Capture the cell that displays the provided text and extract its (x, y) central coordinate. 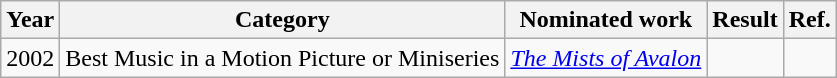
The Mists of Avalon (606, 58)
Year (30, 20)
Result (745, 20)
Category (282, 20)
Best Music in a Motion Picture or Miniseries (282, 58)
Nominated work (606, 20)
2002 (30, 58)
Ref. (810, 20)
